Return the (X, Y) coordinate for the center point of the cell that contains the specified text.  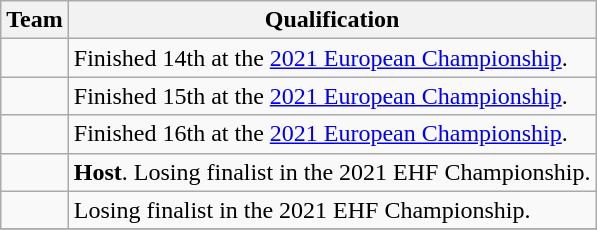
Finished 16th at the 2021 European Championship. (332, 134)
Finished 14th at the 2021 European Championship. (332, 58)
Losing finalist in the 2021 EHF Championship. (332, 210)
Host. Losing finalist in the 2021 EHF Championship. (332, 172)
Qualification (332, 20)
Finished 15th at the 2021 European Championship. (332, 96)
Team (35, 20)
